Detect which cell encompasses the target text, then output its [X, Y] center coordinate. 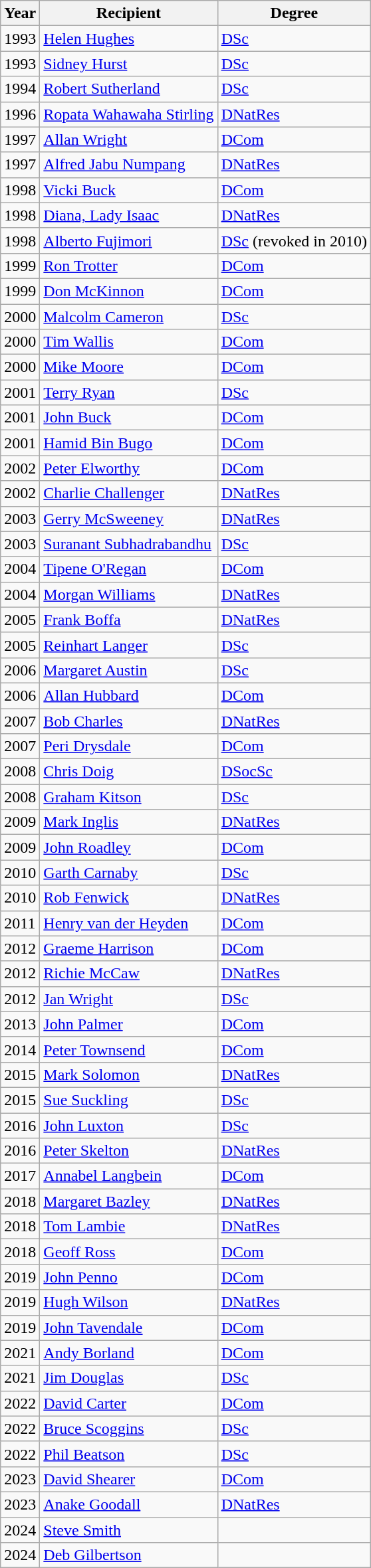
David Shearer [129, 1479]
John Roadley [129, 847]
Garth Carnaby [129, 873]
Rob Fenwick [129, 898]
Phil Beatson [129, 1454]
Frank Boffa [129, 620]
Year [20, 13]
Tipene O'Regan [129, 569]
Hamid Bin Bugo [129, 443]
Mark Solomon [129, 1075]
Mike Moore [129, 367]
Morgan Williams [129, 594]
Gerry McSweeney [129, 519]
Tim Wallis [129, 342]
2011 [20, 923]
Graham Kitson [129, 797]
Jim Douglas [129, 1378]
Anake Goodall [129, 1504]
Ron Trotter [129, 266]
Richie McCaw [129, 974]
Charlie Challenger [129, 493]
Allan Wright [129, 139]
John Buck [129, 418]
Peter Townsend [129, 1049]
2014 [20, 1049]
Suranant Subhadrabandhu [129, 544]
John Tavendale [129, 1328]
Steve Smith [129, 1529]
Malcolm Cameron [129, 317]
Terry Ryan [129, 392]
DSc (revoked in 2010) [294, 240]
1994 [20, 89]
Recipient [129, 13]
Helen Hughes [129, 39]
Bruce Scoggins [129, 1429]
2017 [20, 1176]
Sue Suckling [129, 1100]
Margaret Austin [129, 670]
Sidney Hurst [129, 64]
Allan Hubbard [129, 695]
Peter Elworthy [129, 468]
Jan Wright [129, 999]
Annabel Langbein [129, 1176]
Graeme Harrison [129, 948]
John Palmer [129, 1024]
Hugh Wilson [129, 1302]
Bob Charles [129, 721]
Robert Sutherland [129, 89]
John Penno [129, 1277]
Alberto Fujimori [129, 240]
Vicki Buck [129, 190]
Deb Gilbertson [129, 1555]
1996 [20, 114]
Ropata Wahawaha Stirling [129, 114]
Reinhart Langer [129, 645]
Degree [294, 13]
David Carter [129, 1403]
Peri Drysdale [129, 746]
Henry van der Heyden [129, 923]
John Luxton [129, 1126]
Margaret Bazley [129, 1201]
Tom Lambie [129, 1227]
Peter Skelton [129, 1151]
Don McKinnon [129, 291]
Mark Inglis [129, 822]
Alfred Jabu Numpang [129, 165]
Geoff Ross [129, 1252]
2013 [20, 1024]
Diana, Lady Isaac [129, 215]
Chris Doig [129, 772]
DSocSc [294, 772]
Andy Borland [129, 1353]
